Provide the [x, y] coordinate of the cell's center where the given text is located.  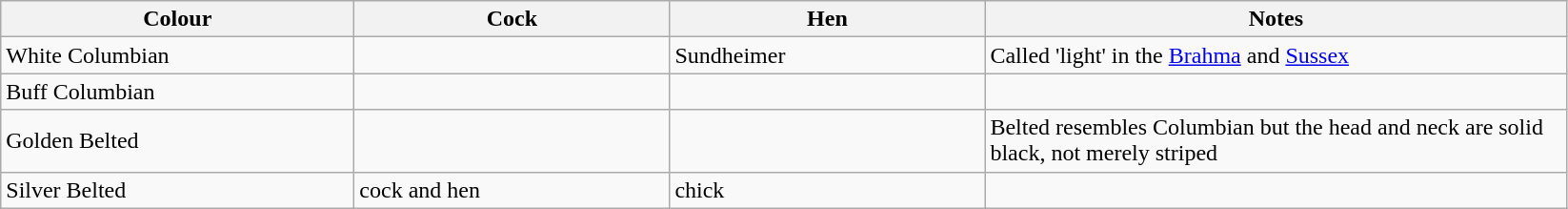
Belted resembles Columbian but the head and neck are solid black, not merely striped [1277, 141]
Golden Belted [177, 141]
White Columbian [177, 55]
Buff Columbian [177, 92]
chick [827, 190]
Notes [1277, 19]
Silver Belted [177, 190]
Sundheimer [827, 55]
Colour [177, 19]
Called 'light' in the Brahma and Sussex [1277, 55]
Hen [827, 19]
cock and hen [513, 190]
Cock [513, 19]
